Return (X, Y) of the center of cell containing provided text 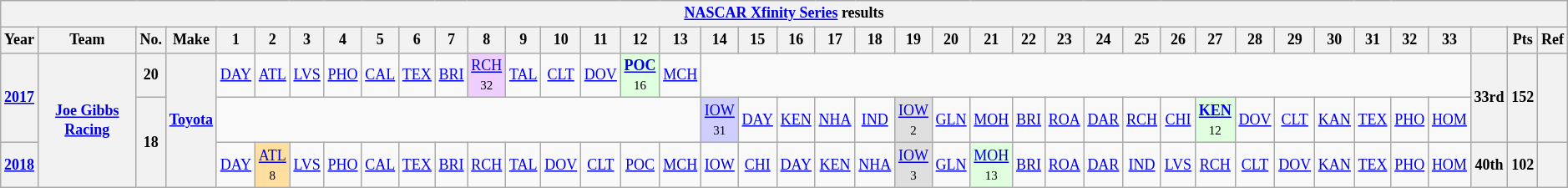
RCH32 (487, 75)
2017 (20, 97)
17 (835, 40)
14 (720, 40)
25 (1142, 40)
24 (1104, 40)
12 (640, 40)
26 (1177, 40)
Toyota (190, 120)
16 (796, 40)
2 (272, 40)
ATL (272, 75)
22 (1029, 40)
Pts (1523, 40)
4 (342, 40)
11 (600, 40)
Joe Gibbs Racing (87, 120)
23 (1064, 40)
6 (417, 40)
POC (640, 165)
Make (190, 40)
15 (757, 40)
Ref (1553, 40)
ATL8 (272, 165)
NASCAR Xfinity Series results (784, 13)
Year (20, 40)
10 (561, 40)
31 (1373, 40)
9 (524, 40)
7 (451, 40)
28 (1255, 40)
MOH13 (992, 165)
33rd (1490, 97)
19 (913, 40)
POC16 (640, 75)
152 (1523, 97)
1 (235, 40)
13 (680, 40)
102 (1523, 165)
IOW3 (913, 165)
KEN12 (1215, 120)
3 (307, 40)
29 (1295, 40)
40th (1490, 165)
33 (1449, 40)
27 (1215, 40)
5 (381, 40)
21 (992, 40)
MOH (992, 120)
Team (87, 40)
IOW2 (913, 120)
2018 (20, 165)
30 (1335, 40)
32 (1409, 40)
IOW31 (720, 120)
8 (487, 40)
No. (150, 40)
IOW (720, 165)
